Search for the cell housing the specified text and yield its (x, y) center coordinate. 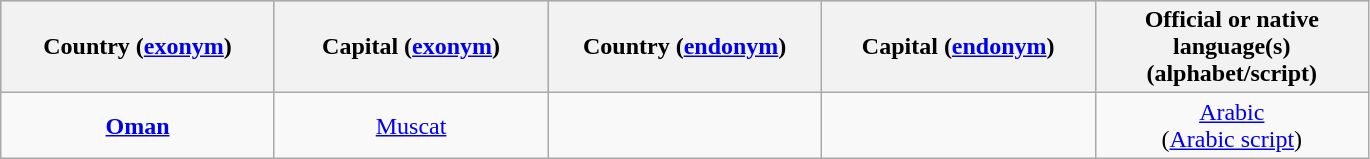
Country (endonym) (685, 47)
Capital (endonym) (958, 47)
Muscat (411, 126)
Arabic(Arabic script) (1232, 126)
Oman (138, 126)
Country (exonym) (138, 47)
Capital (exonym) (411, 47)
Official or native language(s) (alphabet/script) (1232, 47)
